Output the (X, Y) coordinate of the center of the cell containing the given text.  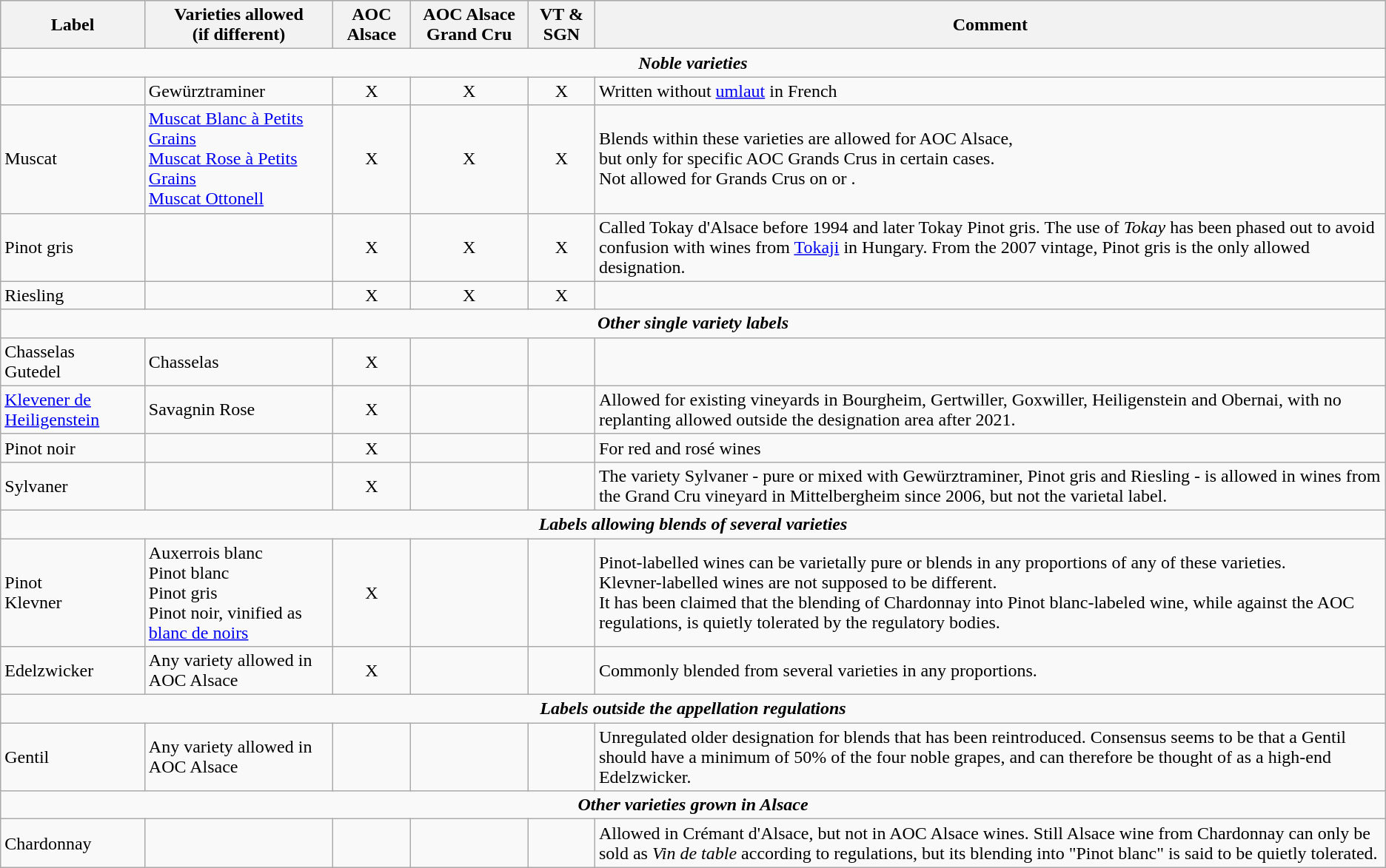
Labels outside the appellation regulations (693, 709)
Chasselas Gutedel (73, 361)
Label (73, 25)
VT & SGN (562, 25)
Noble varieties (693, 63)
Riesling (73, 295)
Gewürztraminer (238, 91)
Other varieties grown in Alsace (693, 805)
Pinot gris (73, 247)
Varieties allowed (if different) (238, 25)
Edelzwicker (73, 670)
Labels allowing blends of several varieties (693, 524)
AOC Alsace Grand Cru (469, 25)
Chardonnay (73, 844)
Comment (990, 25)
Sylvaner (73, 485)
Gentil (73, 757)
Savagnin Rose (238, 410)
Chasselas (238, 361)
AOC Alsace (372, 25)
Written without umlaut in French (990, 91)
For red and rosé wines (990, 448)
Commonly blended from several varieties in any proportions. (990, 670)
Blends within these varieties are allowed for AOC Alsace,but only for specific AOC Grands Crus in certain cases.Not allowed for Grands Crus on or . (990, 159)
Pinot Klevner (73, 593)
Pinot noir (73, 448)
Klevener de Heiligenstein (73, 410)
Auxerrois blanc Pinot blanc Pinot gris Pinot noir, vinified as blanc de noirs (238, 593)
Muscat Blanc à Petits Grains Muscat Rose à Petits Grains Muscat Ottonell (238, 159)
Other single variety labels (693, 323)
Muscat (73, 159)
